Pinpoint the cell where the given text exists, returning its (x, y) midpoint coordinate. 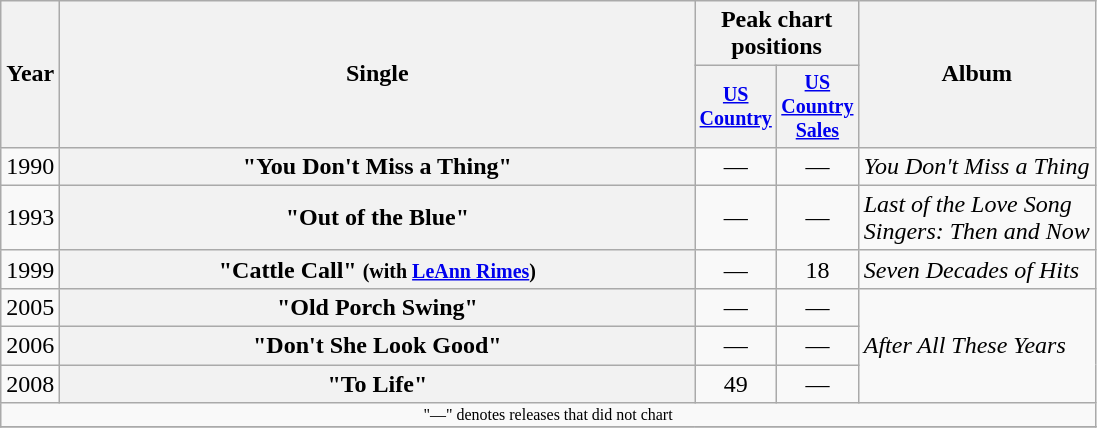
Single (378, 74)
18 (818, 269)
1993 (30, 218)
Year (30, 74)
"Cattle Call" (with LeAnn Rimes) (378, 269)
2008 (30, 384)
"Old Porch Swing" (378, 307)
Last of the Love SongSingers: Then and Now (976, 218)
2006 (30, 346)
"—" denotes releases that did not chart (548, 415)
1999 (30, 269)
US CountrySales (818, 106)
2005 (30, 307)
Peak chartpositions (776, 34)
US Country (736, 106)
"Out of the Blue" (378, 218)
Album (976, 74)
After All These Years (976, 345)
You Don't Miss a Thing (976, 166)
"Don't She Look Good" (378, 346)
49 (736, 384)
1990 (30, 166)
"You Don't Miss a Thing" (378, 166)
"To Life" (378, 384)
Seven Decades of Hits (976, 269)
